Capture the cell that displays the provided text and extract its [x, y] central coordinate. 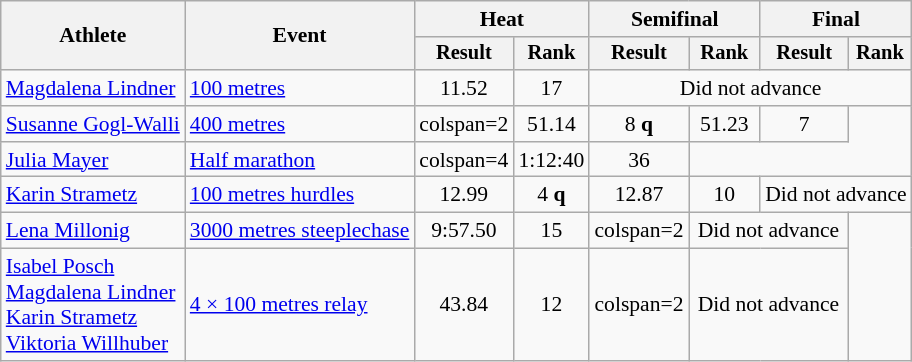
Heat [502, 19]
Final [836, 19]
4 q [551, 195]
17 [551, 88]
Isabel PoschMagdalena LindnerKarin StrametzViktoria Willhuber [93, 305]
9:57.50 [464, 231]
36 [638, 160]
Half marathon [300, 160]
Magdalena Lindner [93, 88]
3000 metres steeplechase [300, 231]
Event [300, 36]
51.14 [551, 124]
7 [804, 124]
12.99 [464, 195]
Lena Millonig [93, 231]
Athlete [93, 36]
10 [724, 195]
8 q [638, 124]
100 metres hurdles [300, 195]
11.52 [464, 88]
12.87 [638, 195]
100 metres [300, 88]
colspan=4 [464, 160]
4 × 100 metres relay [300, 305]
12 [551, 305]
15 [551, 231]
Susanne Gogl-Walli [93, 124]
Karin Strametz [93, 195]
400 metres [300, 124]
1:12:40 [551, 160]
51.23 [724, 124]
Semifinal [674, 19]
43.84 [464, 305]
Julia Mayer [93, 160]
